Return (X, Y) of the center of cell containing provided text 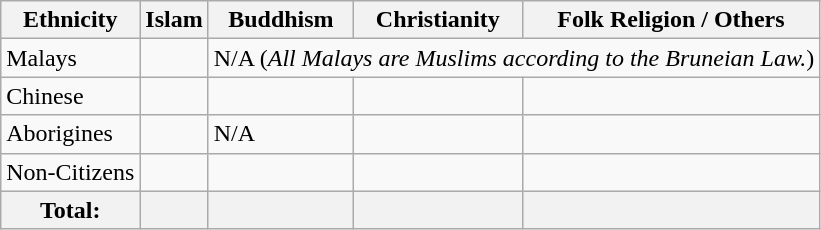
N/A (All Malays are Muslims according to the Bruneian Law.) (514, 58)
Folk Religion / Others (671, 20)
Total: (70, 210)
Islam (174, 20)
Christianity (438, 20)
Non-Citizens (70, 172)
N/A (280, 134)
Malays (70, 58)
Aborigines (70, 134)
Ethnicity (70, 20)
Chinese (70, 96)
Buddhism (280, 20)
